Detect which cell encompasses the target text, then output its (x, y) center coordinate. 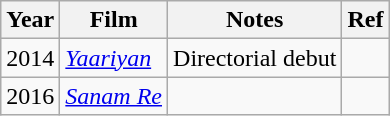
Notes (255, 20)
Yaariyan (114, 58)
2016 (30, 96)
Year (30, 20)
Directorial debut (255, 58)
Film (114, 20)
2014 (30, 58)
Sanam Re (114, 96)
Ref (366, 20)
